Output the [x, y] coordinate of the center of the cell containing the given text.  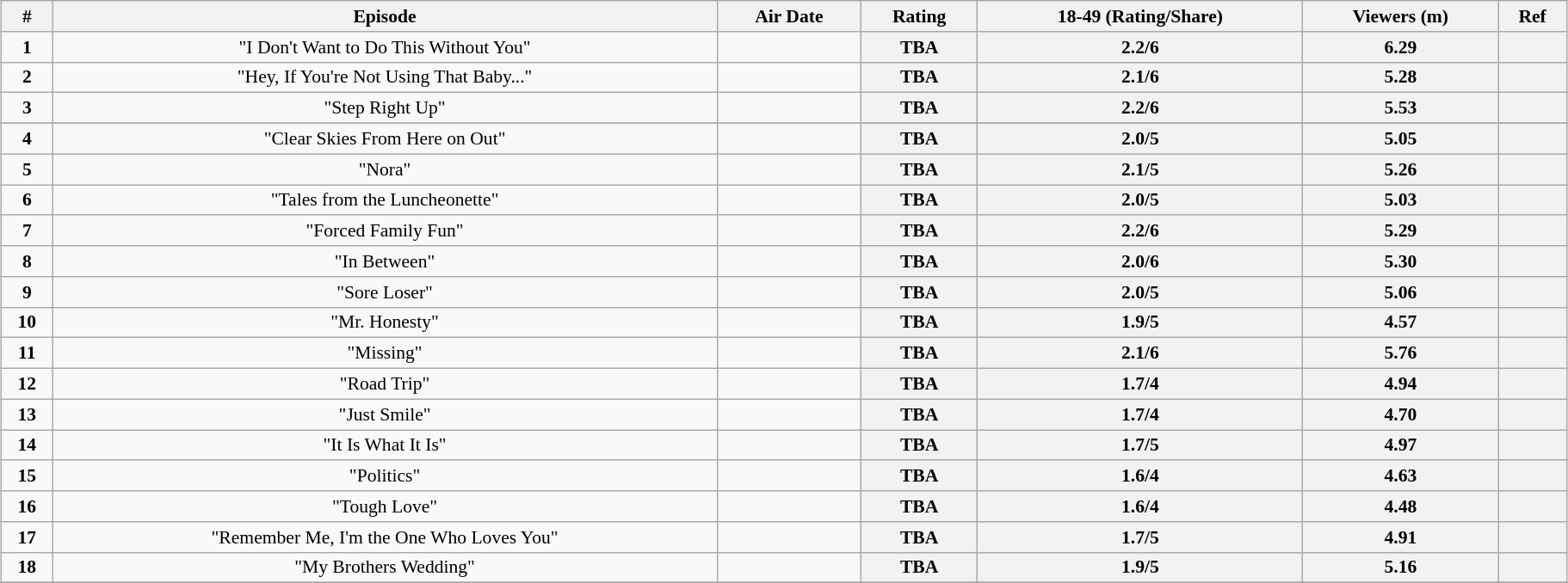
3 [28, 108]
9 [28, 292]
12 [28, 384]
Viewers (m) [1401, 16]
"My Brothers Wedding" [385, 568]
"I Don't Want to Do This Without You" [385, 47]
Ref [1533, 16]
5.76 [1401, 353]
16 [28, 506]
5.26 [1401, 169]
"Missing" [385, 353]
5.53 [1401, 108]
4.70 [1401, 414]
"Tough Love" [385, 506]
13 [28, 414]
11 [28, 353]
5.05 [1401, 139]
"Road Trip" [385, 384]
"In Between" [385, 261]
"Just Smile" [385, 414]
"Sore Loser" [385, 292]
10 [28, 322]
4.57 [1401, 322]
6 [28, 200]
2 [28, 77]
5.30 [1401, 261]
17 [28, 537]
Episode [385, 16]
4.94 [1401, 384]
18-49 (Rating/Share) [1140, 16]
5 [28, 169]
"Remember Me, I'm the One Who Loves You" [385, 537]
"Tales from the Luncheonette" [385, 200]
4.63 [1401, 476]
4.48 [1401, 506]
4.91 [1401, 537]
6.29 [1401, 47]
# [28, 16]
15 [28, 476]
5.28 [1401, 77]
18 [28, 568]
2.1/5 [1140, 169]
"It Is What It Is" [385, 445]
"Politics" [385, 476]
"Clear Skies From Here on Out" [385, 139]
Rating [919, 16]
5.06 [1401, 292]
5.29 [1401, 231]
4 [28, 139]
"Nora" [385, 169]
5.03 [1401, 200]
"Step Right Up" [385, 108]
2.0/6 [1140, 261]
7 [28, 231]
"Mr. Honesty" [385, 322]
Air Date [788, 16]
14 [28, 445]
"Forced Family Fun" [385, 231]
5.16 [1401, 568]
"Hey, If You're Not Using That Baby..." [385, 77]
1 [28, 47]
8 [28, 261]
4.97 [1401, 445]
